Identify which cell holds the provided text, then report its [x, y] central coordinate. 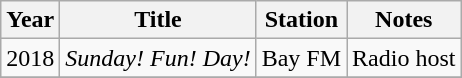
Year [30, 20]
2018 [30, 58]
Notes [404, 20]
Sunday! Fun! Day! [158, 58]
Bay FM [301, 58]
Title [158, 20]
Radio host [404, 58]
Station [301, 20]
